Provide the [x, y] coordinate of the cell's center where the given text is located.  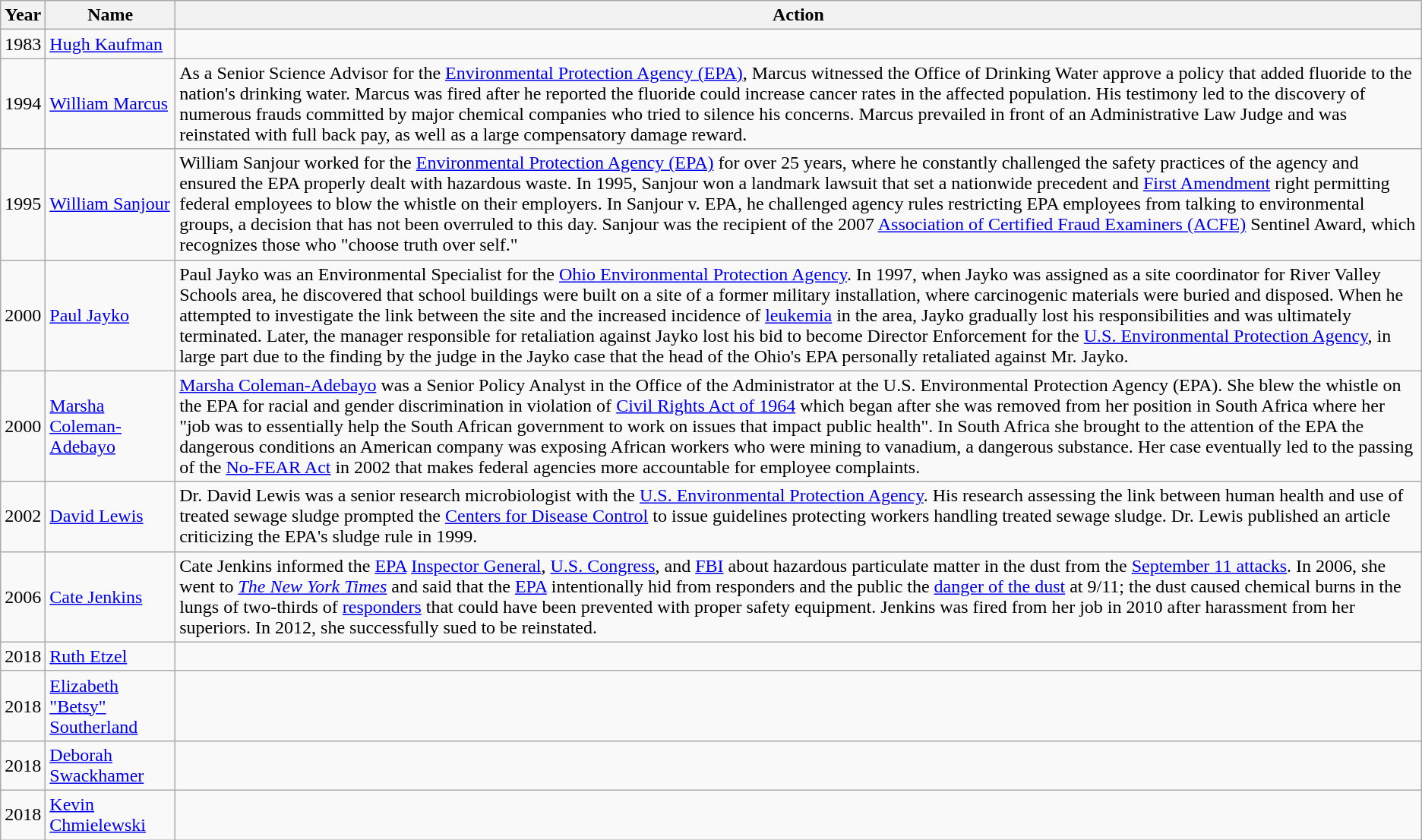
2002 [23, 516]
Action [799, 15]
Ruth Etzel [111, 656]
Marsha Coleman-Adebayo [111, 426]
Deborah Swackhamer [111, 766]
1994 [23, 103]
Paul Jayko [111, 315]
Year [23, 15]
Elizabeth "Betsy" Southerland [111, 706]
William Sanjour [111, 204]
Kevin Chmielewski [111, 814]
1983 [23, 44]
2006 [23, 597]
Hugh Kaufman [111, 44]
William Marcus [111, 103]
1995 [23, 204]
David Lewis [111, 516]
Cate Jenkins [111, 597]
Name [111, 15]
